Scan for the cell matching the given text and deliver its (X, Y) coordinate at center. 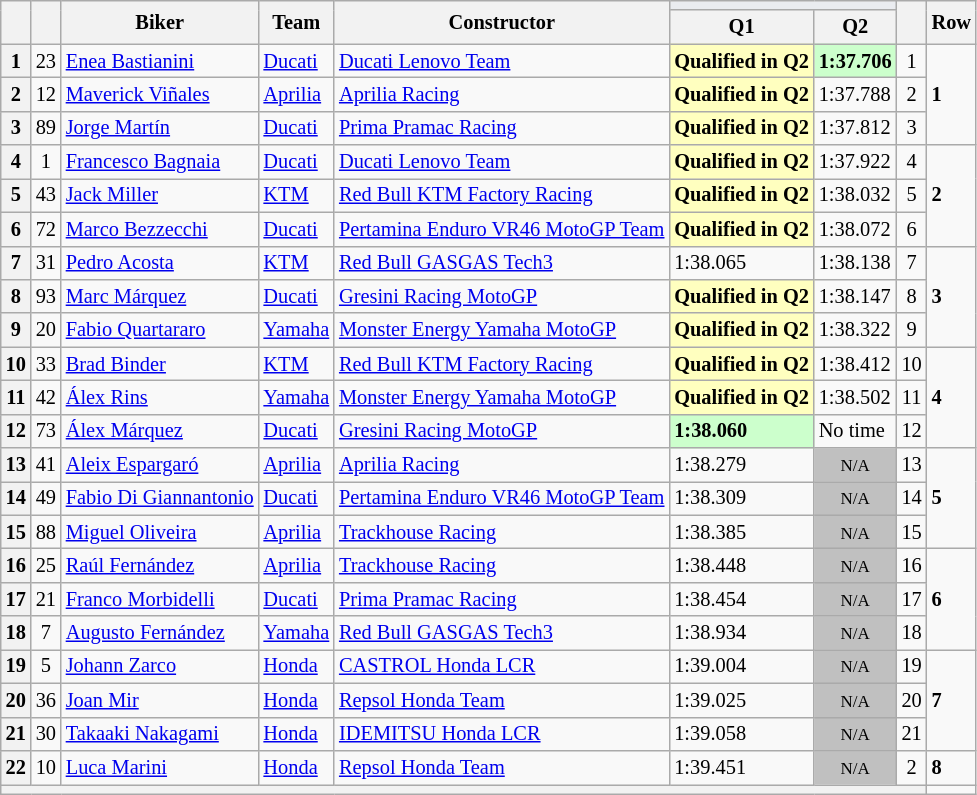
1:38.279 (741, 465)
88 (46, 532)
Raúl Fernández (160, 565)
CASTROL Honda LCR (502, 666)
1:39.058 (741, 734)
Franco Morbidelli (160, 599)
72 (46, 229)
Jack Miller (160, 195)
1:39.451 (741, 767)
Augusto Fernández (160, 633)
1:38.454 (741, 599)
25 (46, 565)
Takaaki Nakagami (160, 734)
49 (46, 498)
93 (46, 296)
1:37.812 (856, 128)
1:37.788 (856, 94)
Miguel Oliveira (160, 532)
89 (46, 128)
Álex Rins (160, 397)
1:37.706 (856, 61)
Constructor (502, 22)
Luca Marini (160, 767)
1:38.138 (856, 263)
1:38.072 (856, 229)
36 (46, 700)
Aleix Espargaró (160, 465)
23 (46, 61)
42 (46, 397)
1:38.032 (856, 195)
Row (952, 22)
IDEMITSU Honda LCR (502, 734)
Q2 (856, 27)
1:38.502 (856, 397)
Biker (160, 22)
1:38.309 (741, 498)
No time (856, 431)
1:37.922 (856, 162)
1:38.060 (741, 431)
Francesco Bagnaia (160, 162)
Q1 (741, 27)
41 (46, 465)
1:38.065 (741, 263)
Pedro Acosta (160, 263)
Fabio Quartararo (160, 330)
1:38.934 (741, 633)
Enea Bastianini (160, 61)
31 (46, 263)
Brad Binder (160, 364)
1:38.147 (856, 296)
Fabio Di Giannantonio (160, 498)
73 (46, 431)
Maverick Viñales (160, 94)
1:38.385 (741, 532)
1:38.322 (856, 330)
Jorge Martín (160, 128)
22 (16, 767)
Marco Bezzecchi (160, 229)
33 (46, 364)
1:39.004 (741, 666)
Johann Zarco (160, 666)
Álex Márquez (160, 431)
30 (46, 734)
1:39.025 (741, 700)
1:38.448 (741, 565)
Team (297, 22)
Marc Márquez (160, 296)
Joan Mir (160, 700)
1:38.412 (856, 364)
43 (46, 195)
